Locate the cell with the specified text and output its [X, Y] center coordinate. 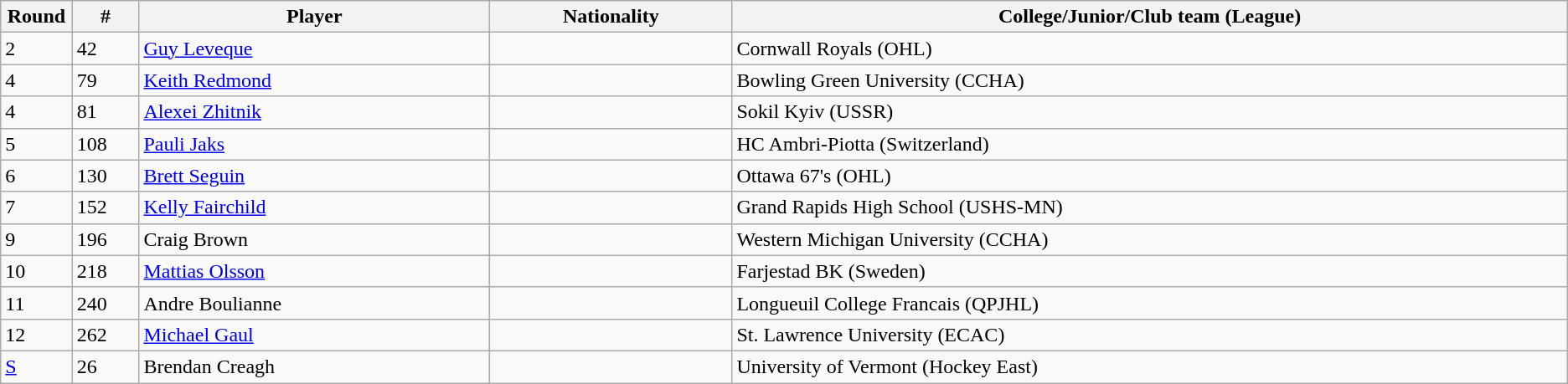
218 [106, 271]
Andre Boulianne [315, 303]
240 [106, 303]
S [37, 366]
Brett Seguin [315, 176]
Mattias Olsson [315, 271]
# [106, 17]
Player [315, 17]
Grand Rapids High School (USHS-MN) [1149, 207]
St. Lawrence University (ECAC) [1149, 335]
196 [106, 239]
6 [37, 176]
5 [37, 144]
81 [106, 112]
Sokil Kyiv (USSR) [1149, 112]
26 [106, 366]
University of Vermont (Hockey East) [1149, 366]
Craig Brown [315, 239]
Michael Gaul [315, 335]
11 [37, 303]
Nationality [611, 17]
12 [37, 335]
Pauli Jaks [315, 144]
Farjestad BK (Sweden) [1149, 271]
9 [37, 239]
7 [37, 207]
Guy Leveque [315, 49]
College/Junior/Club team (League) [1149, 17]
Longueuil College Francais (QPJHL) [1149, 303]
Ottawa 67's (OHL) [1149, 176]
HC Ambri-Piotta (Switzerland) [1149, 144]
2 [37, 49]
Alexei Zhitnik [315, 112]
Round [37, 17]
262 [106, 335]
Kelly Fairchild [315, 207]
42 [106, 49]
Cornwall Royals (OHL) [1149, 49]
108 [106, 144]
152 [106, 207]
79 [106, 80]
10 [37, 271]
Bowling Green University (CCHA) [1149, 80]
Western Michigan University (CCHA) [1149, 239]
Keith Redmond [315, 80]
Brendan Creagh [315, 366]
130 [106, 176]
